Extract the [X, Y] coordinate from the center of the cell holding the provided text.  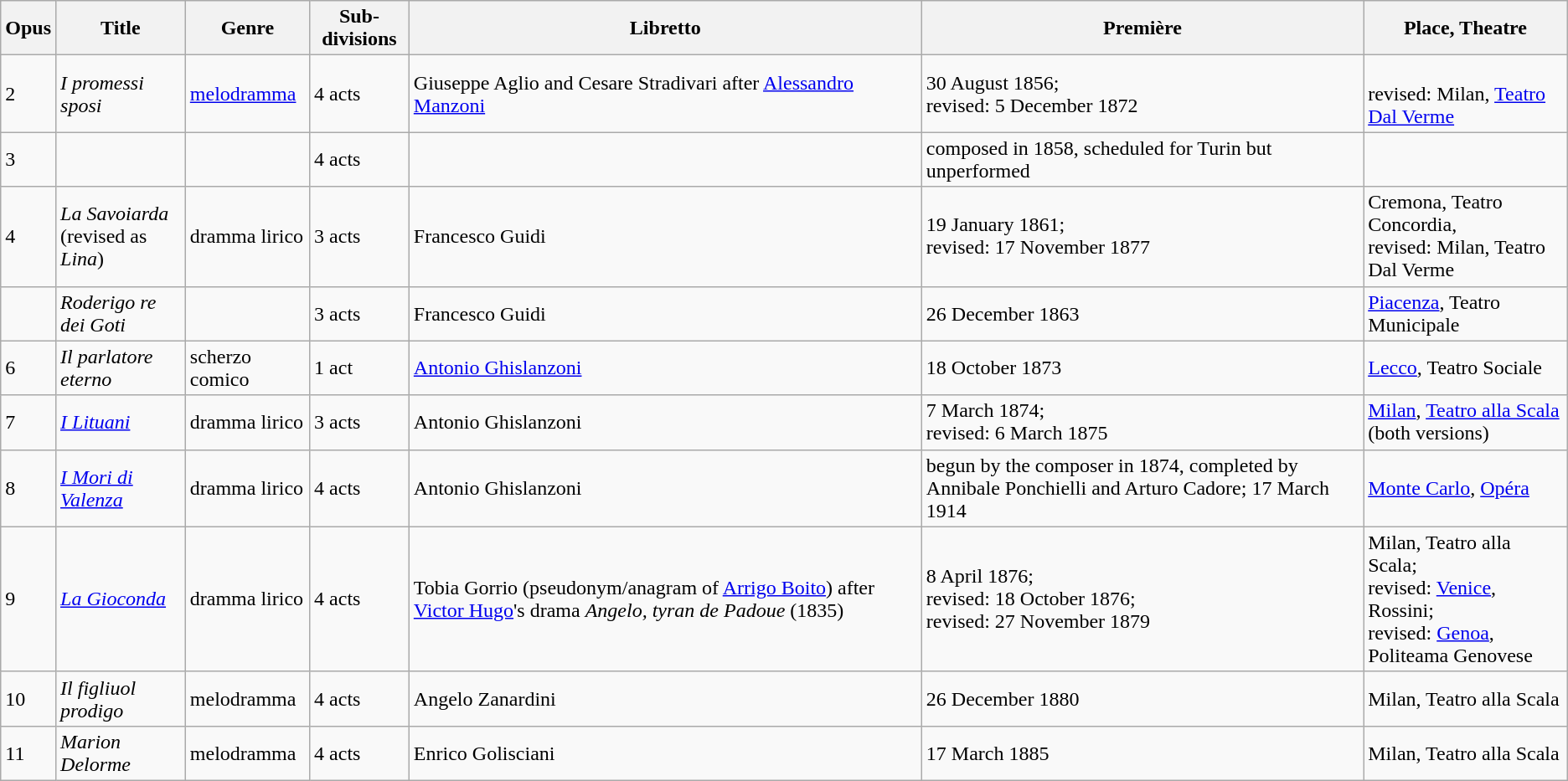
I Mori di Valenza [121, 488]
Enrico Golisciani [665, 753]
revised: Milan, Teatro Dal Verme [1466, 94]
30 August 1856;revised: 5 December 1872 [1142, 94]
Giuseppe Aglio and Cesare Stradivari after Alessandro Manzoni [665, 94]
Milan, Teatro alla Scala;revised: Venice, Rossini;revised: Genoa, Politeama Genovese [1466, 599]
17 March 1885 [1142, 753]
Libretto [665, 28]
Il parlatore eterno [121, 368]
26 December 1880 [1142, 698]
7 [28, 422]
8 [28, 488]
19 January 1861;revised: 17 November 1877 [1142, 236]
10 [28, 698]
Cremona, Teatro Concordia,revised: Milan, Teatro Dal Verme [1466, 236]
Roderigo re dei Goti [121, 313]
Lecco, Teatro Sociale [1466, 368]
Il figliuol prodigo [121, 698]
begun by the composer in 1874, completed by Annibale Ponchielli and Arturo Cadore; 17 March 1914 [1142, 488]
Title [121, 28]
Première [1142, 28]
6 [28, 368]
Genre [247, 28]
Angelo Zanardini [665, 698]
9 [28, 599]
2 [28, 94]
La Savoiarda(revised as Lina) [121, 236]
3 [28, 159]
Marion Delorme [121, 753]
scherzo comico [247, 368]
18 October 1873 [1142, 368]
I promessi sposi [121, 94]
8 April 1876;revised: 18 October 1876;revised: 27 November 1879 [1142, 599]
4 [28, 236]
Milan, Teatro alla Scala (both versions) [1466, 422]
Tobia Gorrio (pseudonym/anagram of Arrigo Boito) after Victor Hugo's drama Angelo, tyran de Padoue (1835) [665, 599]
7 March 1874;revised: 6 March 1875 [1142, 422]
La Gioconda [121, 599]
Opus [28, 28]
1 act [360, 368]
composed in 1858, scheduled for Turin but unperformed [1142, 159]
Piacenza, Teatro Municipale [1466, 313]
Place, Theatre [1466, 28]
I Lituani [121, 422]
26 December 1863 [1142, 313]
Monte Carlo, Opéra [1466, 488]
11 [28, 753]
Sub­divisions [360, 28]
